Determine the [x, y] coordinate at the center of the cell enclosing the given text.  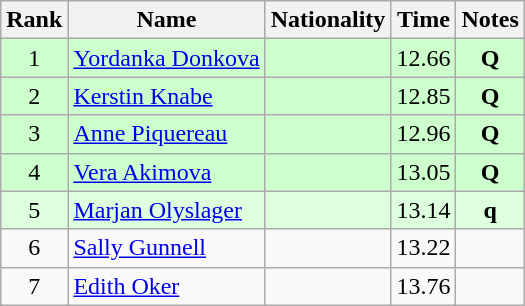
1 [34, 58]
Edith Oker [166, 286]
12.96 [424, 134]
13.05 [424, 172]
Sally Gunnell [166, 248]
Anne Piquereau [166, 134]
Notes [490, 20]
5 [34, 210]
12.85 [424, 96]
Yordanka Donkova [166, 58]
q [490, 210]
Name [166, 20]
13.76 [424, 286]
Nationality [328, 20]
Vera Akimova [166, 172]
2 [34, 96]
13.14 [424, 210]
7 [34, 286]
6 [34, 248]
13.22 [424, 248]
Rank [34, 20]
Marjan Olyslager [166, 210]
12.66 [424, 58]
Kerstin Knabe [166, 96]
3 [34, 134]
Time [424, 20]
4 [34, 172]
